Extract the (x, y) coordinate from the center of the cell holding the provided text.  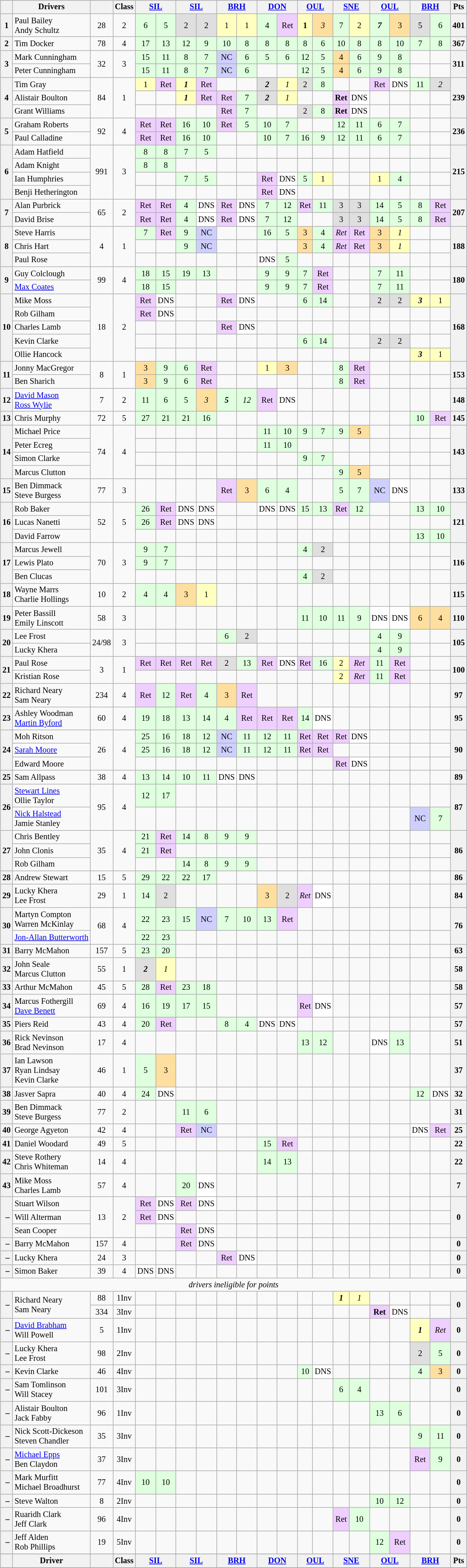
Kristian Rose (51, 677)
Edward Moore (51, 764)
Lewis Plato (51, 563)
John Clonis (51, 850)
Mark Cunningham (51, 57)
49 (102, 1144)
Tim Docker (51, 44)
41 (6, 1144)
Ashley Woodman Martin Byford (51, 718)
Mike Moss Charles Lamb (51, 1185)
Nick Halstead Jamie Stanley (51, 819)
Simon Clarke (51, 459)
133 (459, 491)
143 (459, 452)
334 (102, 1312)
Chris Bentley (51, 837)
60 (102, 718)
116 (459, 563)
69 (102, 1006)
Rob Baker (51, 509)
Ollie Hancock (51, 355)
Martyn Compton Warren McKinlay (51, 919)
207 (459, 213)
Paul Bailey Andy Schultz (51, 25)
89 (459, 777)
45 (102, 988)
Peter Bassill Emily Linscott (51, 618)
76 (459, 926)
36 (6, 1043)
311 (459, 64)
David Brise (51, 219)
Lucas Nanetti (51, 522)
Sarah Moore (51, 750)
401 (459, 25)
Alistair Boulton Jack Fabby (51, 1413)
Michael Price (51, 432)
Peter Ecreg (51, 445)
Ben Clucas (51, 577)
Charles Lamb (51, 328)
115 (459, 595)
30 (6, 926)
David Mason Ross Wylie (51, 400)
33 (6, 988)
Adam Hatfield (51, 152)
Sean Cooper (51, 1231)
99 (102, 280)
72 (102, 418)
55 (102, 969)
90 (459, 750)
Rick Nevinson Brad Nevinson (51, 1043)
Jasver Sapra (51, 1094)
88 (102, 1298)
John Seale Marcus Clutton (51, 969)
David Farrow (51, 536)
110 (459, 618)
Tim Gray (51, 84)
145 (459, 418)
92 (102, 132)
Jon-Allan Butterworth (51, 938)
Benji Hetherington (51, 192)
105 (459, 643)
Daniel Woodard (51, 1144)
87 (459, 807)
Lee Frost (51, 636)
Steve Rothery Chris Whiteman (51, 1162)
Ian Lawson Ryan Lindsay Kevin Clarke (51, 1070)
drivers ineligible for points (234, 1285)
51 (459, 1043)
Stewart Lines Ollie Taylor (51, 795)
Guy Colclough (51, 273)
Arthur McMahon (51, 988)
52 (102, 523)
188 (459, 247)
65 (102, 213)
5Inv (124, 1542)
David Brabham Will Powell (51, 1330)
Alan Purbrick (51, 206)
100 (459, 670)
180 (459, 280)
97 (459, 695)
Stuart Wilson (51, 1204)
121 (459, 523)
Chris Hart (51, 247)
George Agyeton (51, 1130)
Piers Reid (51, 1024)
367 (459, 44)
Driver (51, 1561)
Marcus Fothergill Dave Benett (51, 1006)
Jonny MacGregor (51, 368)
Jeff Alden Rob Phillips (51, 1542)
Grant Williams (51, 111)
148 (459, 400)
98 (102, 1353)
Wayne Marrs Charlie Hollings (51, 595)
74 (102, 452)
101 (102, 1390)
Will Alterman (51, 1217)
Ben Sharich (51, 381)
Graham Roberts (51, 125)
991 (102, 172)
Chris Murphy (51, 418)
Paul Calladine (51, 139)
Mike Moss (51, 300)
Peter Cunningham (51, 71)
153 (459, 375)
Marcus Jewell (51, 550)
70 (102, 563)
236 (459, 132)
Mark Murfitt Michael Broadhurst (51, 1482)
234 (102, 695)
Ruaridh Clark Jeff Clark (51, 1519)
Marcus Clutton (51, 472)
239 (459, 98)
Sam Tomlinson Will Stacey (51, 1390)
78 (102, 44)
Alistair Boulton (51, 98)
Max Coates (51, 287)
Drivers (51, 7)
168 (459, 327)
Ian Humphries (51, 179)
215 (459, 172)
63 (459, 951)
Steve Walton (51, 1501)
34 (6, 1006)
68 (102, 926)
24/98 (102, 643)
Nick Scott-Dickeson Steven Chandler (51, 1436)
Andrew Stewart (51, 878)
Steve Harris (51, 233)
Moh Ritson (51, 737)
Sam Allpass (51, 777)
Michael Epps Ben Claydon (51, 1460)
Adam Knight (51, 165)
Simon Baker (51, 1271)
